Provide the (x, y) coordinate of the cell's center where the given text is located.  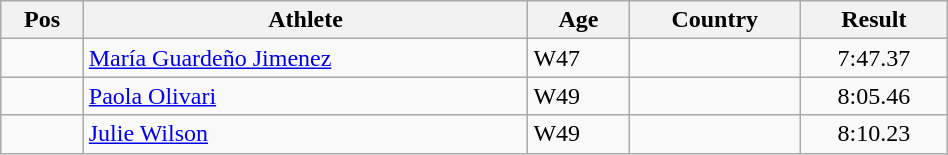
María Guardeño Jimenez (306, 58)
Pos (42, 20)
7:47.37 (874, 58)
Athlete (306, 20)
8:10.23 (874, 134)
8:05.46 (874, 96)
Age (578, 20)
Paola Olivari (306, 96)
Julie Wilson (306, 134)
Country (714, 20)
W47 (578, 58)
Result (874, 20)
